Scan for the cell matching the given text and deliver its [X, Y] coordinate at center. 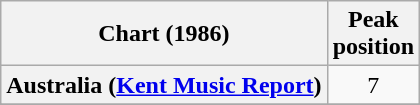
7 [373, 85]
Australia (Kent Music Report) [164, 85]
Peakposition [373, 34]
Chart (1986) [164, 34]
